Identify which cell holds the provided text, then report its (X, Y) central coordinate. 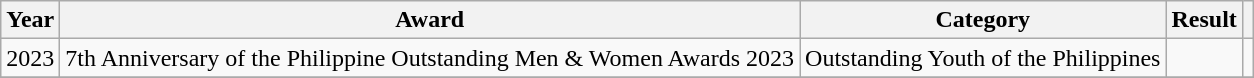
Result (1204, 20)
Year (30, 20)
7th Anniversary of the Philippine Outstanding Men & Women Awards 2023 (430, 58)
Category (983, 20)
Outstanding Youth of the Philippines (983, 58)
Award (430, 20)
2023 (30, 58)
